Output the (x, y) coordinate of the center of the cell containing the given text.  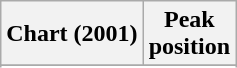
Peakposition (189, 34)
Chart (2001) (72, 34)
